Find where the given text appears and provide that cell's center as (X, Y) coordinate. 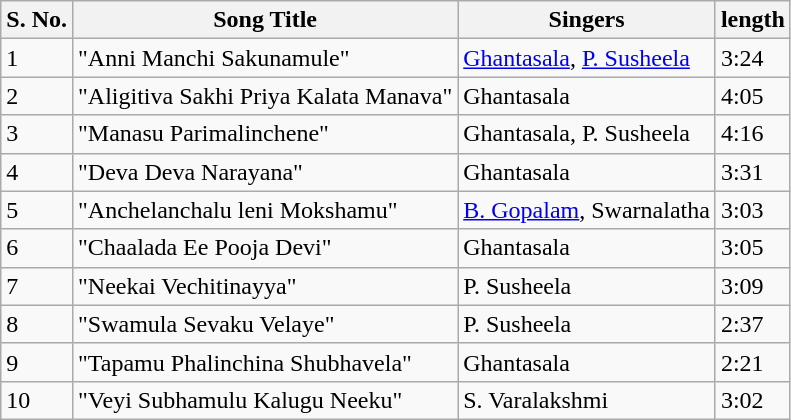
4 (37, 172)
2:37 (752, 324)
3:31 (752, 172)
"Aligitiva Sakhi Priya Kalata Manava" (264, 96)
"Neekai Vechitinayya" (264, 286)
"Tapamu Phalinchina Shubhavela" (264, 362)
"Manasu Parimalinchene" (264, 134)
4:05 (752, 96)
3:09 (752, 286)
2 (37, 96)
8 (37, 324)
"Veyi Subhamulu Kalugu Neeku" (264, 400)
9 (37, 362)
length (752, 20)
10 (37, 400)
"Deva Deva Narayana" (264, 172)
3:02 (752, 400)
S. No. (37, 20)
Singers (587, 20)
3:24 (752, 58)
3:03 (752, 210)
"Swamula Sevaku Velaye" (264, 324)
"Anni Manchi Sakunamule" (264, 58)
"Anchelanchalu leni Mokshamu" (264, 210)
5 (37, 210)
B. Gopalam, Swarnalatha (587, 210)
3 (37, 134)
7 (37, 286)
6 (37, 248)
S. Varalakshmi (587, 400)
1 (37, 58)
3:05 (752, 248)
"Chaalada Ee Pooja Devi" (264, 248)
4:16 (752, 134)
2:21 (752, 362)
Song Title (264, 20)
